Locate the cell with the specified text and output its [x, y] center coordinate. 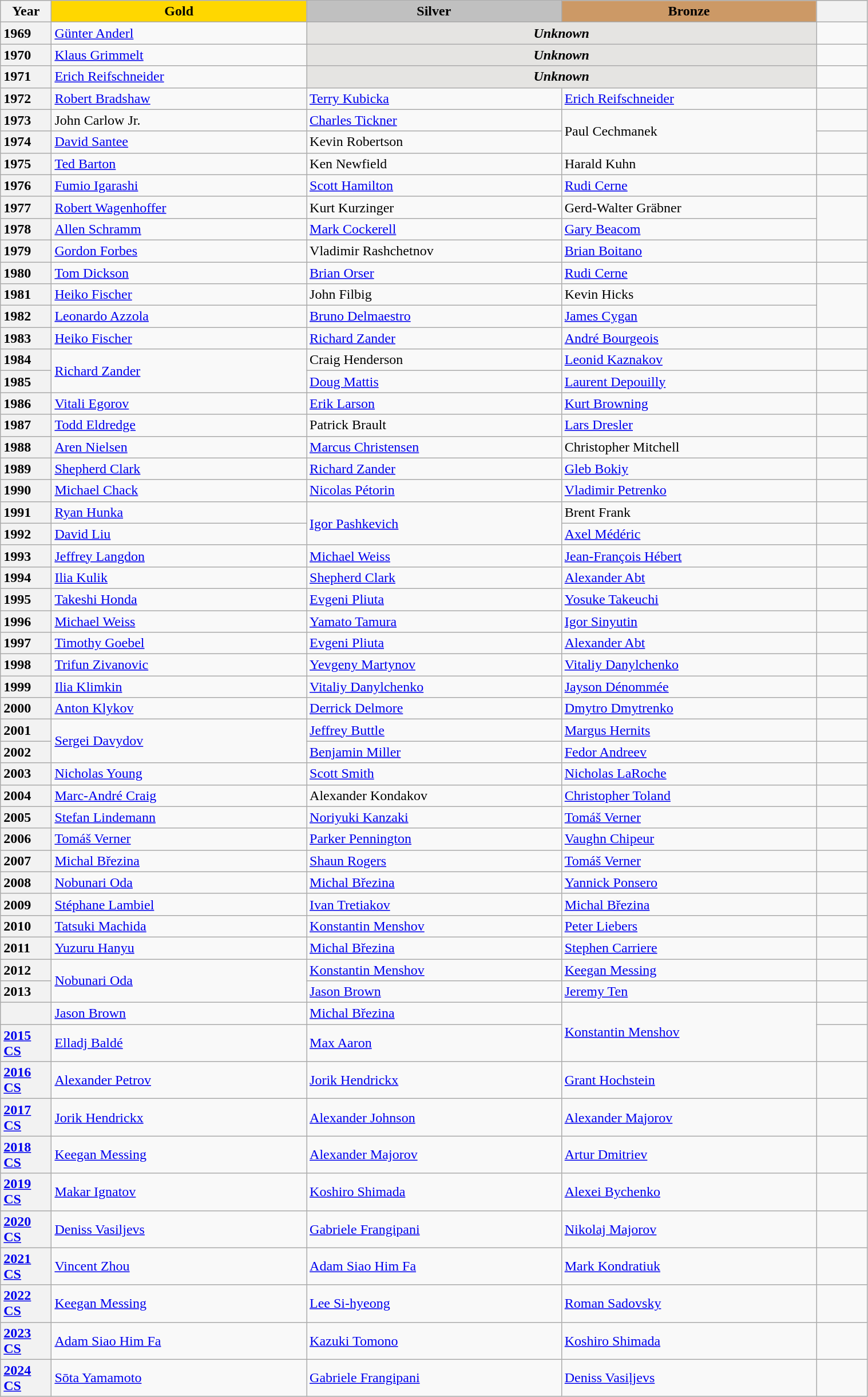
Scott Hamilton [434, 185]
Brian Boitano [689, 251]
Paul Cechmanek [689, 131]
1982 [26, 316]
Bruno Delmaestro [434, 316]
Max Aaron [434, 1043]
Craig Henderson [434, 360]
Scott Smith [434, 774]
Nicolas Pétorin [434, 490]
Mark Cockerell [434, 229]
Kazuki Tomono [434, 1340]
1975 [26, 164]
1988 [26, 447]
James Cygan [689, 316]
1978 [26, 229]
Ilia Klimkin [179, 687]
Vincent Zhou [179, 1266]
1983 [26, 338]
Noriyuki Kanzaki [434, 817]
Doug Mattis [434, 382]
Bronze [689, 11]
Igor Pashkevich [434, 523]
Fedor Andreev [689, 752]
2019 CS [26, 1192]
Stephen Carriere [689, 948]
Timothy Goebel [179, 643]
Todd Eldredge [179, 425]
Jeremy Ten [689, 992]
2011 [26, 948]
1989 [26, 469]
2006 [26, 839]
1981 [26, 295]
Takeshi Honda [179, 599]
Jean-François Hébert [689, 556]
Ryan Hunka [179, 512]
Ivan Tretiakov [434, 904]
2013 [26, 992]
Leonid Kaznakov [689, 360]
2020 CS [26, 1229]
Yosuke Takeuchi [689, 599]
Robert Bradshaw [179, 98]
2001 [26, 730]
2005 [26, 817]
2009 [26, 904]
Deniss Vasiljevs [179, 1229]
1986 [26, 403]
Axel Médéric [689, 534]
2016 CS [26, 1081]
Kevin Hicks [689, 295]
Nicholas Young [179, 774]
2024 CS [26, 1378]
Aren Nielsen [179, 447]
Michael Chack [179, 490]
Benjamin Miller [434, 752]
1979 [26, 251]
Stefan Lindemann [179, 817]
Gary Beacom [689, 229]
1999 [26, 687]
Marcus Christensen [434, 447]
Alexander Kondakov [434, 796]
1969 [26, 33]
Jeffrey Buttle [434, 730]
Vitali Egorov [179, 403]
Patrick Brault [434, 425]
Klaus Grimmelt [179, 55]
Allen Schramm [179, 229]
1987 [26, 425]
2022 CS [26, 1304]
1994 [26, 577]
Alexander Petrov [179, 1081]
Yamato Tamura [434, 621]
David Liu [179, 534]
Charles Tickner [434, 120]
1995 [26, 599]
Gordon Forbes [179, 251]
Gerd-Walter Gräbner [689, 207]
Deniss Vasiļjevs [689, 1378]
Elladj Baldé [179, 1043]
2004 [26, 796]
1972 [26, 98]
Anton Klykov [179, 709]
Grant Hochstein [689, 1081]
Parker Pennington [434, 839]
1996 [26, 621]
Ilia Kulik [179, 577]
Yuzuru Hanyu [179, 948]
1977 [26, 207]
John Filbig [434, 295]
1971 [26, 77]
Yannick Ponsero [689, 882]
Year [26, 11]
Makar Ignatov [179, 1192]
Brian Orser [434, 273]
Gleb Bokiy [689, 469]
Brent Frank [689, 512]
Harald Kuhn [689, 164]
Erik Larson [434, 403]
Alexei Bychenko [689, 1192]
Lee Si-hyeong [434, 1304]
Stéphane Lambiel [179, 904]
Jayson Dénommée [689, 687]
Günter Anderl [179, 33]
Marc-André Craig [179, 796]
2021 CS [26, 1266]
Leonardo Azzola [179, 316]
Kevin Robertson [434, 142]
2017 CS [26, 1117]
2002 [26, 752]
Vladimir Petrenko [689, 490]
Nikolaj Majorov [689, 1229]
1984 [26, 360]
Dmytro Dmytrenko [689, 709]
1980 [26, 273]
Christopher Mitchell [689, 447]
Kurt Browning [689, 403]
2010 [26, 926]
Derrick Delmore [434, 709]
2018 CS [26, 1155]
Ted Barton [179, 164]
Alexander Johnson [434, 1117]
Fumio Igarashi [179, 185]
1990 [26, 490]
2007 [26, 861]
David Santee [179, 142]
Ken Newfield [434, 164]
2000 [26, 709]
Terry Kubicka [434, 98]
Roman Sadovsky [689, 1304]
1974 [26, 142]
Shaun Rogers [434, 861]
Tatsuki Machida [179, 926]
1998 [26, 665]
Silver [434, 11]
Tom Dickson [179, 273]
Sergei Davydov [179, 741]
2015 CS [26, 1043]
2023 CS [26, 1340]
John Carlow Jr. [179, 120]
Vladimir Rashchetnov [434, 251]
Nicholas LaRoche [689, 774]
Vaughn Chipeur [689, 839]
2008 [26, 882]
Igor Sinyutin [689, 621]
Margus Hernits [689, 730]
1976 [26, 185]
Robert Wagenhoffer [179, 207]
Sōta Yamamoto [179, 1378]
Artur Dmitriev [689, 1155]
1985 [26, 382]
Yevgeny Martynov [434, 665]
1993 [26, 556]
Christopher Toland [689, 796]
Trifun Zivanovic [179, 665]
2012 [26, 970]
1997 [26, 643]
1970 [26, 55]
1991 [26, 512]
Mark Kondratiuk [689, 1266]
Gold [179, 11]
1973 [26, 120]
André Bourgeois [689, 338]
Lars Dresler [689, 425]
Peter Liebers [689, 926]
Jeffrey Langdon [179, 556]
Laurent Depouilly [689, 382]
2003 [26, 774]
Kurt Kurzinger [434, 207]
1992 [26, 534]
